For the text-containing cell, return its midpoint in (x, y) coordinate format. 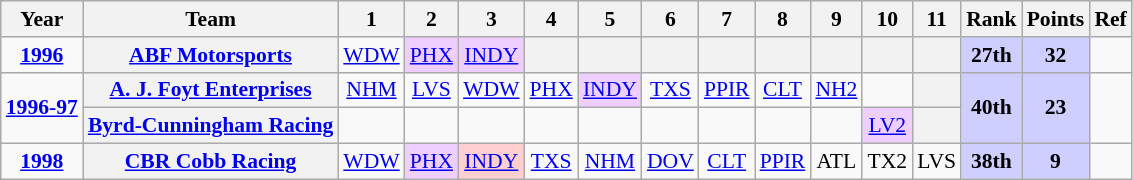
5 (610, 19)
Rank (992, 19)
6 (670, 19)
2 (432, 19)
4 (552, 19)
Points (1056, 19)
ATL (836, 162)
DOV (670, 162)
TX2 (887, 162)
40th (992, 108)
23 (1056, 108)
A. J. Foyt Enterprises (210, 90)
10 (887, 19)
3 (491, 19)
CBR Cobb Racing (210, 162)
7 (727, 19)
Year (42, 19)
NH2 (836, 90)
ABF Motorsports (210, 55)
27th (992, 55)
1998 (42, 162)
8 (783, 19)
1 (371, 19)
Byrd-Cunningham Racing (210, 126)
LV2 (887, 126)
32 (1056, 55)
Ref (1110, 19)
1996 (42, 55)
38th (992, 162)
11 (936, 19)
1996-97 (42, 108)
Team (210, 19)
